Detect which cell encompasses the target text, then output its (X, Y) center coordinate. 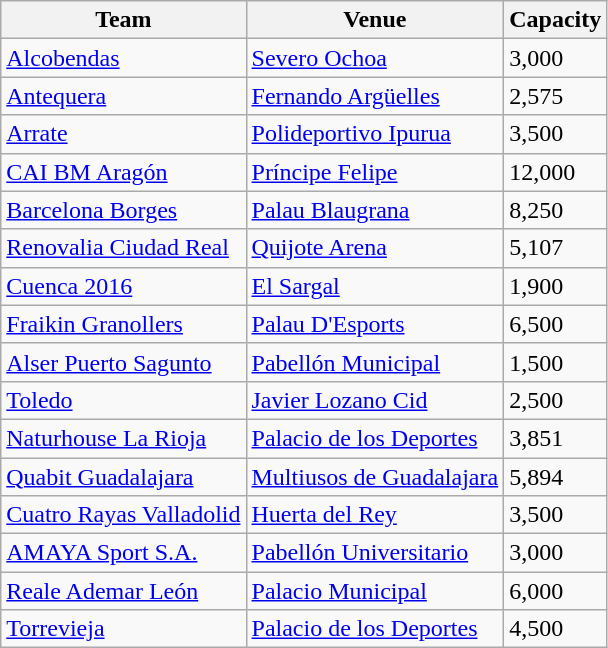
Naturhouse La Rioja (124, 438)
Alcobendas (124, 58)
Huerta del Rey (375, 515)
Renovalia Ciudad Real (124, 248)
Fraikin Granollers (124, 324)
Javier Lozano Cid (375, 400)
Team (124, 20)
AMAYA Sport S.A. (124, 553)
Príncipe Felipe (375, 172)
2,500 (556, 400)
Severo Ochoa (375, 58)
Quijote Arena (375, 248)
Polideportivo Ipurua (375, 134)
2,575 (556, 96)
Multiusos de Guadalajara (375, 477)
Capacity (556, 20)
5,894 (556, 477)
Pabellón Municipal (375, 362)
1,900 (556, 286)
6,000 (556, 591)
Fernando Argüelles (375, 96)
Barcelona Borges (124, 210)
Torrevieja (124, 629)
6,500 (556, 324)
Quabit Guadalajara (124, 477)
Cuenca 2016 (124, 286)
4,500 (556, 629)
Reale Ademar León (124, 591)
3,851 (556, 438)
Alser Puerto Sagunto (124, 362)
Palacio Municipal (375, 591)
Antequera (124, 96)
Toledo (124, 400)
El Sargal (375, 286)
Arrate (124, 134)
12,000 (556, 172)
CAI BM Aragón (124, 172)
8,250 (556, 210)
Palau Blaugrana (375, 210)
Venue (375, 20)
Cuatro Rayas Valladolid (124, 515)
1,500 (556, 362)
Pabellón Universitario (375, 553)
Palau D'Esports (375, 324)
5,107 (556, 248)
